Pinpoint the cell where the given text exists, returning its (X, Y) midpoint coordinate. 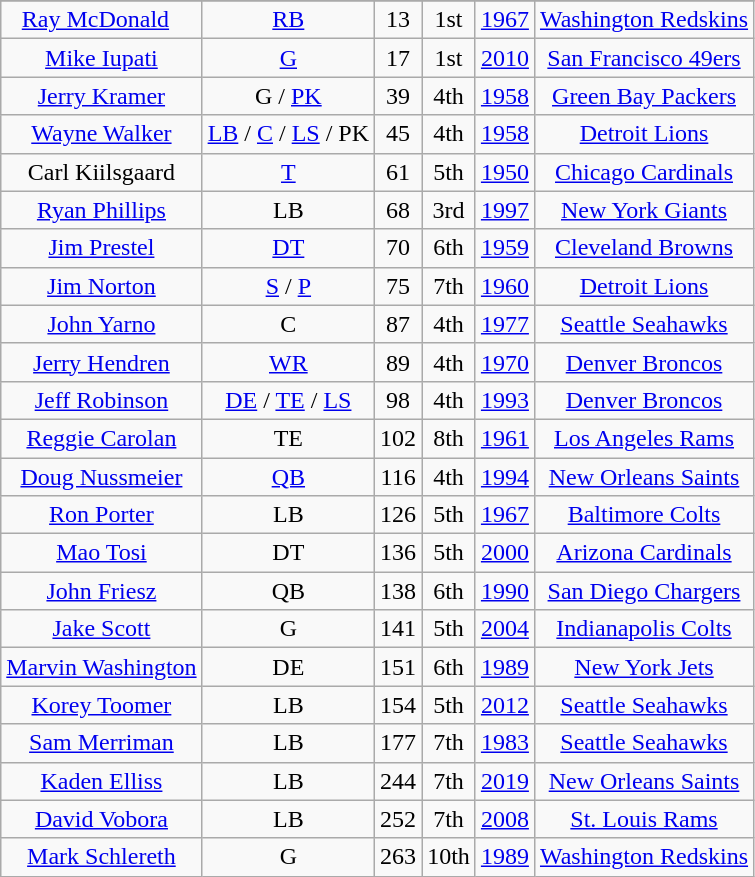
Carl Kiilsgaard (102, 172)
Wayne Walker (102, 134)
WR (288, 362)
244 (398, 781)
126 (398, 515)
1960 (504, 286)
2019 (504, 781)
Marvin Washington (102, 667)
17 (398, 58)
3rd (449, 210)
San Francisco 49ers (644, 58)
2000 (504, 553)
263 (398, 857)
102 (398, 438)
2012 (504, 705)
177 (398, 743)
70 (398, 248)
Green Bay Packers (644, 96)
Cleveland Browns (644, 248)
154 (398, 705)
Indianapolis Colts (644, 629)
141 (398, 629)
Jim Norton (102, 286)
Korey Toomer (102, 705)
116 (398, 477)
DE (288, 667)
2004 (504, 629)
John Friesz (102, 591)
Jeff Robinson (102, 400)
David Vobora (102, 819)
1993 (504, 400)
Sam Merriman (102, 743)
Jake Scott (102, 629)
Reggie Carolan (102, 438)
RB (288, 20)
Jerry Hendren (102, 362)
89 (398, 362)
1990 (504, 591)
1961 (504, 438)
1977 (504, 324)
New York Giants (644, 210)
75 (398, 286)
61 (398, 172)
39 (398, 96)
Jerry Kramer (102, 96)
87 (398, 324)
Ron Porter (102, 515)
New York Jets (644, 667)
John Yarno (102, 324)
138 (398, 591)
136 (398, 553)
13 (398, 20)
2008 (504, 819)
151 (398, 667)
45 (398, 134)
Mark Schlereth (102, 857)
LB / C / LS / PK (288, 134)
Kaden Elliss (102, 781)
1950 (504, 172)
8th (449, 438)
Mao Tosi (102, 553)
TE (288, 438)
G / PK (288, 96)
DE / TE / LS (288, 400)
98 (398, 400)
1994 (504, 477)
Ray McDonald (102, 20)
S / P (288, 286)
252 (398, 819)
St. Louis Rams (644, 819)
10th (449, 857)
1959 (504, 248)
Baltimore Colts (644, 515)
T (288, 172)
Mike Iupati (102, 58)
San Diego Chargers (644, 591)
Jim Prestel (102, 248)
2010 (504, 58)
C (288, 324)
1997 (504, 210)
1983 (504, 743)
Arizona Cardinals (644, 553)
Chicago Cardinals (644, 172)
Doug Nussmeier (102, 477)
Los Angeles Rams (644, 438)
Ryan Phillips (102, 210)
1970 (504, 362)
68 (398, 210)
